Capture the cell that displays the provided text and extract its (X, Y) central coordinate. 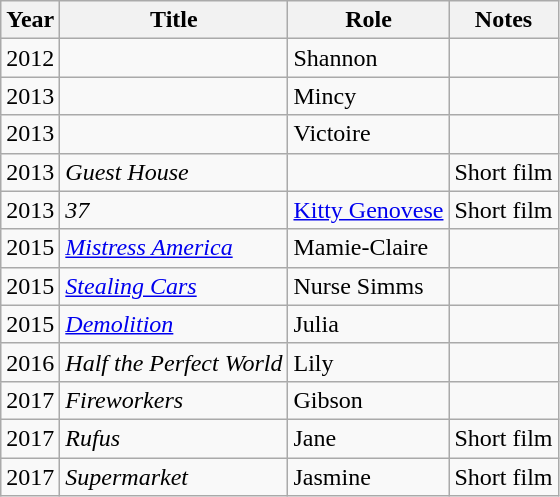
Role (368, 20)
Half the Perfect World (174, 362)
Stealing Cars (174, 286)
Year (30, 20)
Guest House (174, 172)
Kitty Genovese (368, 210)
Julia (368, 324)
Jasmine (368, 477)
Rufus (174, 438)
Gibson (368, 400)
Demolition (174, 324)
Mamie-Claire (368, 248)
Title (174, 20)
Mistress America (174, 248)
Mincy (368, 96)
Notes (504, 20)
37 (174, 210)
Victoire (368, 134)
Nurse Simms (368, 286)
Lily (368, 362)
2016 (30, 362)
Fireworkers (174, 400)
2012 (30, 58)
Jane (368, 438)
Shannon (368, 58)
Supermarket (174, 477)
